Provide the (x, y) coordinate of the cell's center where the given text is located.  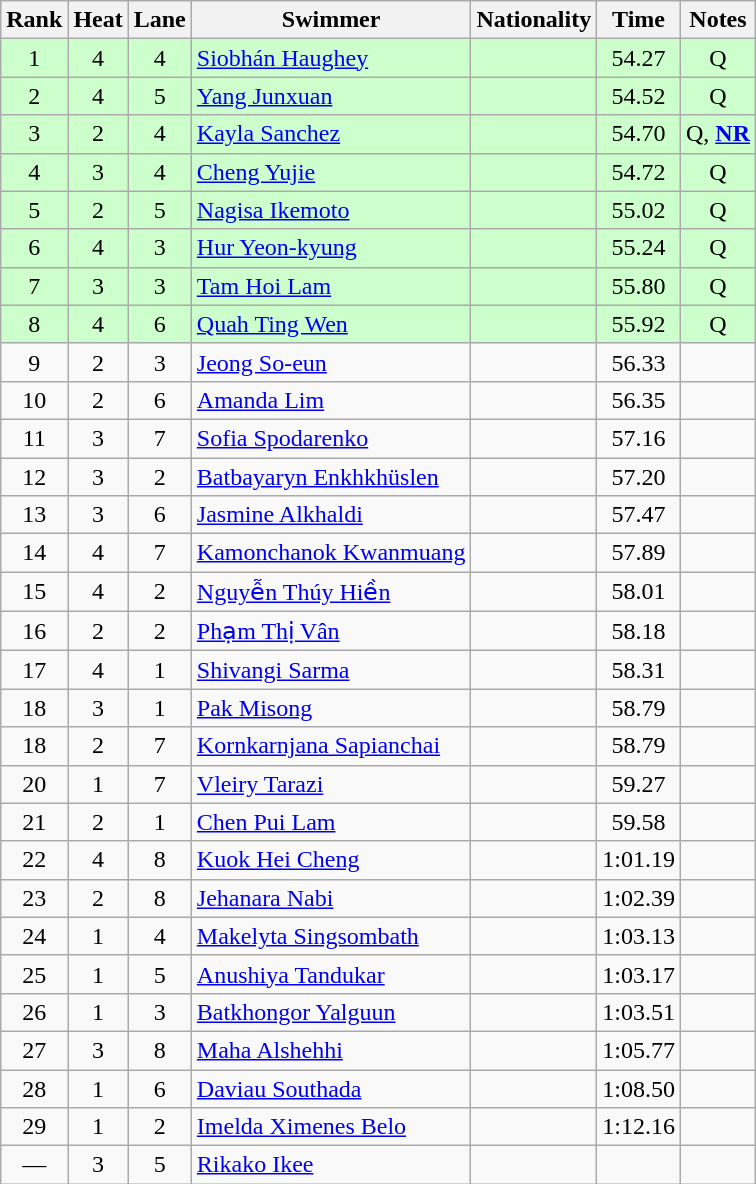
Nguyễn Thúy Hiền (331, 592)
55.80 (639, 286)
Hur Yeon-kyung (331, 248)
58.01 (639, 592)
Swimmer (331, 20)
Jasmine Alkhaldi (331, 515)
55.02 (639, 210)
57.47 (639, 515)
1:03.51 (639, 1012)
Yang Junxuan (331, 96)
1:03.13 (639, 936)
Nagisa Ikemoto (331, 210)
14 (34, 553)
10 (34, 400)
Kornkarnjana Sapianchai (331, 746)
— (34, 1165)
Kamonchanok Kwanmuang (331, 553)
29 (34, 1127)
Q, NR (718, 134)
22 (34, 860)
56.33 (639, 362)
Batkhongor Yalguun (331, 1012)
1:12.16 (639, 1127)
54.52 (639, 96)
20 (34, 784)
Batbayaryn Enkhkhüslen (331, 477)
56.35 (639, 400)
Daviau Southada (331, 1089)
Notes (718, 20)
15 (34, 592)
57.20 (639, 477)
Vleiry Tarazi (331, 784)
Sofia Spodarenko (331, 438)
Pak Misong (331, 708)
54.72 (639, 172)
Kuok Hei Cheng (331, 860)
Jehanara Nabi (331, 898)
21 (34, 822)
12 (34, 477)
Time (639, 20)
Imelda Ximenes Belo (331, 1127)
9 (34, 362)
25 (34, 974)
Jeong So-eun (331, 362)
1:01.19 (639, 860)
1:08.50 (639, 1089)
Rank (34, 20)
57.89 (639, 553)
Cheng Yujie (331, 172)
Shivangi Sarma (331, 670)
27 (34, 1050)
59.27 (639, 784)
58.18 (639, 631)
1:02.39 (639, 898)
24 (34, 936)
Kayla Sanchez (331, 134)
Maha Alshehhi (331, 1050)
Siobhán Haughey (331, 58)
Nationality (534, 20)
Amanda Lim (331, 400)
23 (34, 898)
Quah Ting Wen (331, 324)
Chen Pui Lam (331, 822)
57.16 (639, 438)
Lane (160, 20)
Heat (98, 20)
Rikako Ikee (331, 1165)
54.70 (639, 134)
54.27 (639, 58)
Makelyta Singsombath (331, 936)
1:05.77 (639, 1050)
26 (34, 1012)
55.92 (639, 324)
Phạm Thị Vân (331, 631)
Tam Hoi Lam (331, 286)
28 (34, 1089)
11 (34, 438)
59.58 (639, 822)
1:03.17 (639, 974)
13 (34, 515)
16 (34, 631)
55.24 (639, 248)
Anushiya Tandukar (331, 974)
58.31 (639, 670)
17 (34, 670)
